Return [x, y] of the center of cell containing provided text 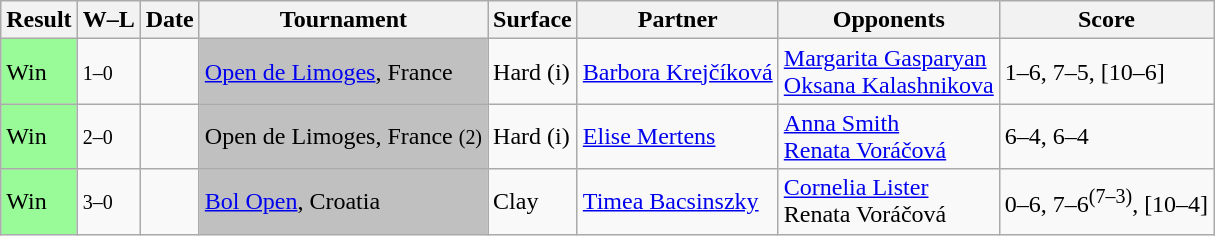
Bol Open, Croatia [343, 202]
Timea Bacsinszky [678, 202]
W–L [108, 20]
Anna Smith Renata Voráčová [888, 136]
2–0 [108, 136]
Opponents [888, 20]
3–0 [108, 202]
Clay [533, 202]
Elise Mertens [678, 136]
Margarita Gasparyan Oksana Kalashnikova [888, 72]
1–6, 7–5, [10–6] [1106, 72]
6–4, 6–4 [1106, 136]
Partner [678, 20]
Date [170, 20]
Result [39, 20]
Barbora Krejčíková [678, 72]
Open de Limoges, France [343, 72]
Cornelia Lister Renata Voráčová [888, 202]
Open de Limoges, France (2) [343, 136]
Score [1106, 20]
0–6, 7–6(7–3), [10–4] [1106, 202]
Surface [533, 20]
1–0 [108, 72]
Tournament [343, 20]
